From the cell containing the given text, extract its center point as [X, Y] coordinate. 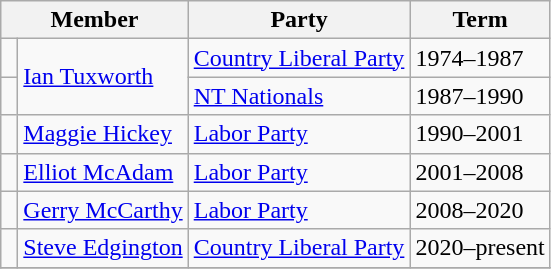
1974–1987 [480, 58]
Elliot McAdam [103, 172]
Term [480, 20]
Member [94, 20]
Gerry McCarthy [103, 210]
Steve Edgington [103, 248]
1990–2001 [480, 134]
NT Nationals [299, 96]
Maggie Hickey [103, 134]
Ian Tuxworth [103, 77]
2020–present [480, 248]
1987–1990 [480, 96]
2008–2020 [480, 210]
Party [299, 20]
2001–2008 [480, 172]
